Extract the (X, Y) coordinate from the center of the cell holding the provided text.  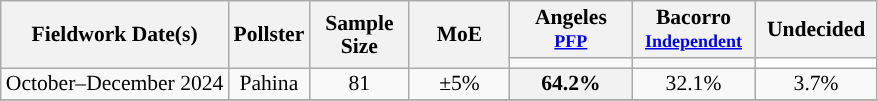
Fieldwork Date(s) (115, 34)
64.2% (572, 84)
81 (359, 84)
October–December 2024 (115, 84)
Pahina (268, 84)
Sample Size (359, 34)
3.7% (816, 84)
32.1% (694, 84)
Undecided (816, 30)
AngelesPFP (572, 30)
±5% (459, 84)
Pollster (268, 34)
BacorroIndependent (694, 30)
MoE (459, 34)
